From the cell containing the given text, extract its center point as [x, y] coordinate. 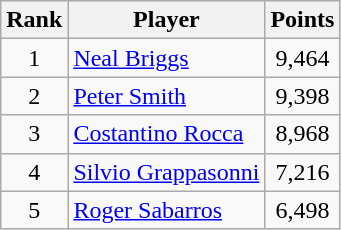
3 [34, 134]
1 [34, 58]
8,968 [302, 134]
Costantino Rocca [166, 134]
2 [34, 96]
Rank [34, 20]
Neal Briggs [166, 58]
7,216 [302, 172]
Player [166, 20]
9,398 [302, 96]
9,464 [302, 58]
Points [302, 20]
Roger Sabarros [166, 210]
6,498 [302, 210]
Peter Smith [166, 96]
Silvio Grappasonni [166, 172]
4 [34, 172]
5 [34, 210]
